Capture the cell that displays the provided text and extract its [X, Y] central coordinate. 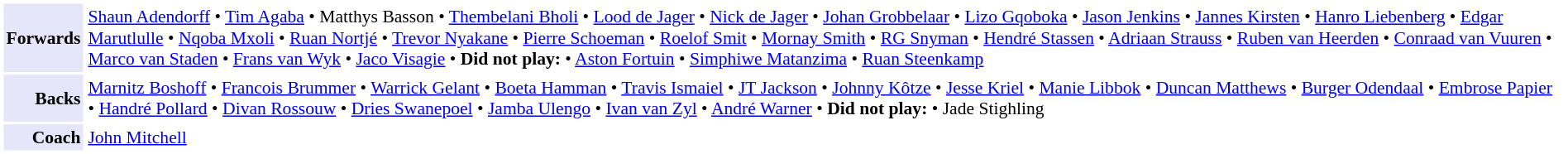
Coach [43, 137]
Backs [43, 98]
John Mitchell [825, 137]
Forwards [43, 37]
